Locate the cell with the specified text and output its (x, y) center coordinate. 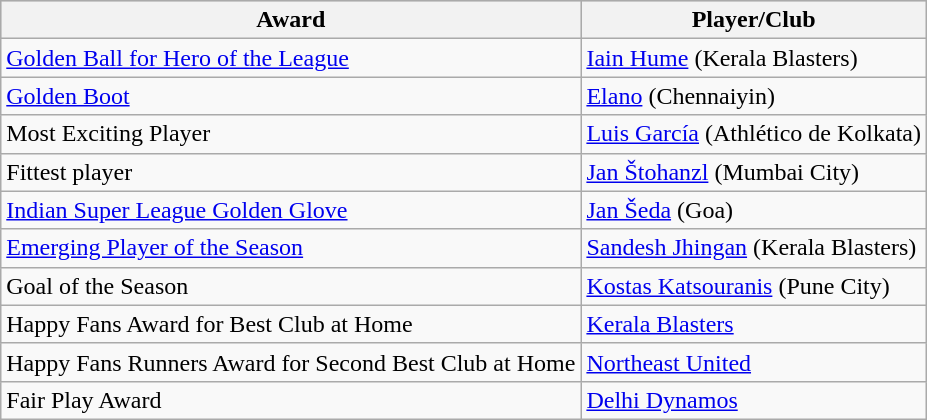
Jan Šeda (Goa) (754, 210)
Fittest player (291, 172)
Happy Fans Runners Award for Second Best Club at Home (291, 362)
Sandesh Jhingan (Kerala Blasters) (754, 248)
Fair Play Award (291, 400)
Player/Club (754, 20)
Award (291, 20)
Kostas Katsouranis (Pune City) (754, 286)
Goal of the Season (291, 286)
Jan Štohanzl (Mumbai City) (754, 172)
Indian Super League Golden Glove (291, 210)
Kerala Blasters (754, 324)
Iain Hume (Kerala Blasters) (754, 58)
Elano (Chennaiyin) (754, 96)
Happy Fans Award for Best Club at Home (291, 324)
Northeast United (754, 362)
Golden Boot (291, 96)
Most Exciting Player (291, 134)
Emerging Player of the Season (291, 248)
Luis García (Athlético de Kolkata) (754, 134)
Delhi Dynamos (754, 400)
Golden Ball for Hero of the League (291, 58)
